Locate the cell with the specified text and output its (X, Y) center coordinate. 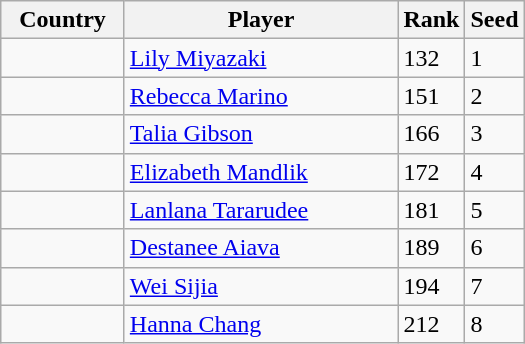
Seed (494, 20)
1 (494, 58)
212 (432, 324)
132 (432, 58)
Lily Miyazaki (261, 58)
Rebecca Marino (261, 96)
5 (494, 210)
Lanlana Tararudee (261, 210)
3 (494, 134)
8 (494, 324)
Hanna Chang (261, 324)
6 (494, 248)
7 (494, 286)
2 (494, 96)
4 (494, 172)
166 (432, 134)
Country (63, 20)
Elizabeth Mandlik (261, 172)
Talia Gibson (261, 134)
151 (432, 96)
Rank (432, 20)
172 (432, 172)
Destanee Aiava (261, 248)
Player (261, 20)
Wei Sijia (261, 286)
189 (432, 248)
194 (432, 286)
181 (432, 210)
